Locate the cell with the specified text and output its [X, Y] center coordinate. 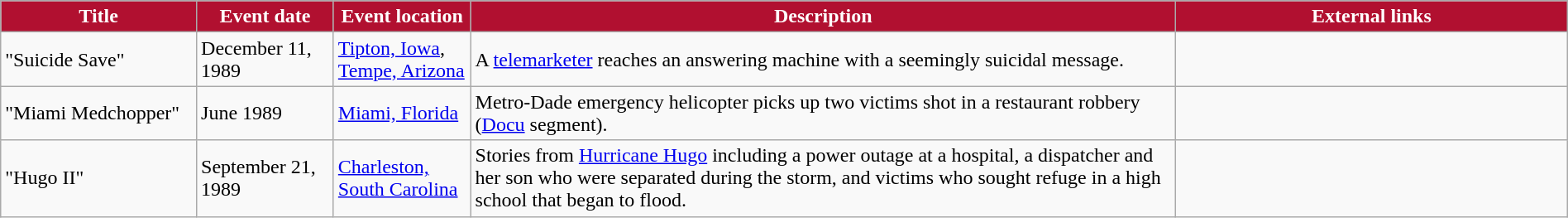
June 1989 [265, 113]
December 11, 1989 [265, 60]
Charleston, South Carolina [402, 178]
Event date [265, 17]
External links [1372, 17]
Tipton, Iowa,Tempe, Arizona [402, 60]
Title [99, 17]
A telemarketer reaches an answering machine with a seemingly suicidal message. [824, 60]
"Suicide Save" [99, 60]
Metro-Dade emergency helicopter picks up two victims shot in a restaurant robbery (Docu segment). [824, 113]
Description [824, 17]
Event location [402, 17]
"Miami Medchopper" [99, 113]
September 21, 1989 [265, 178]
"Hugo II" [99, 178]
Miami, Florida [402, 113]
